Return the (x, y) coordinate for the center point of the cell that contains the specified text.  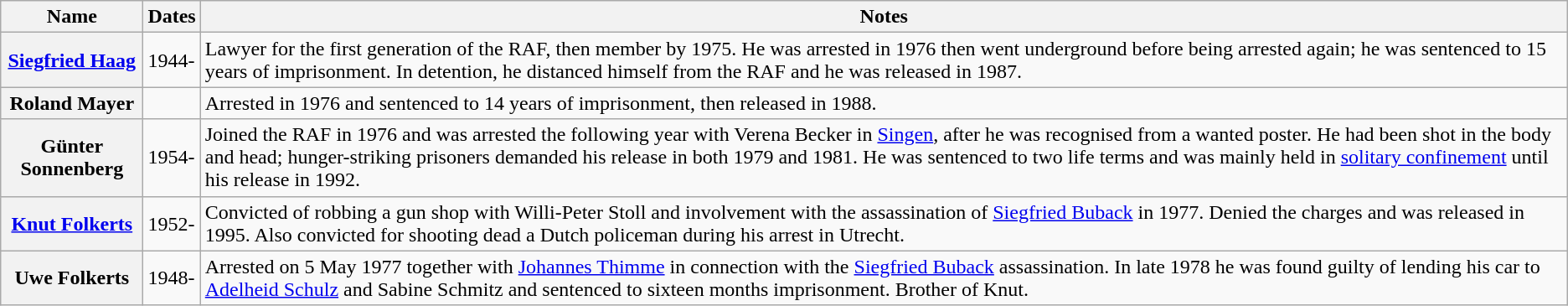
Roland Mayer (72, 103)
1954- (172, 158)
Knut Folkerts (72, 223)
Dates (172, 17)
1952- (172, 223)
Siegfried Haag (72, 60)
Günter Sonnenberg (72, 158)
Uwe Folkerts (72, 278)
Arrested in 1976 and sentenced to 14 years of imprisonment, then released in 1988. (884, 103)
1948- (172, 278)
1944- (172, 60)
Name (72, 17)
Notes (884, 17)
